Capture the cell that displays the provided text and extract its (x, y) central coordinate. 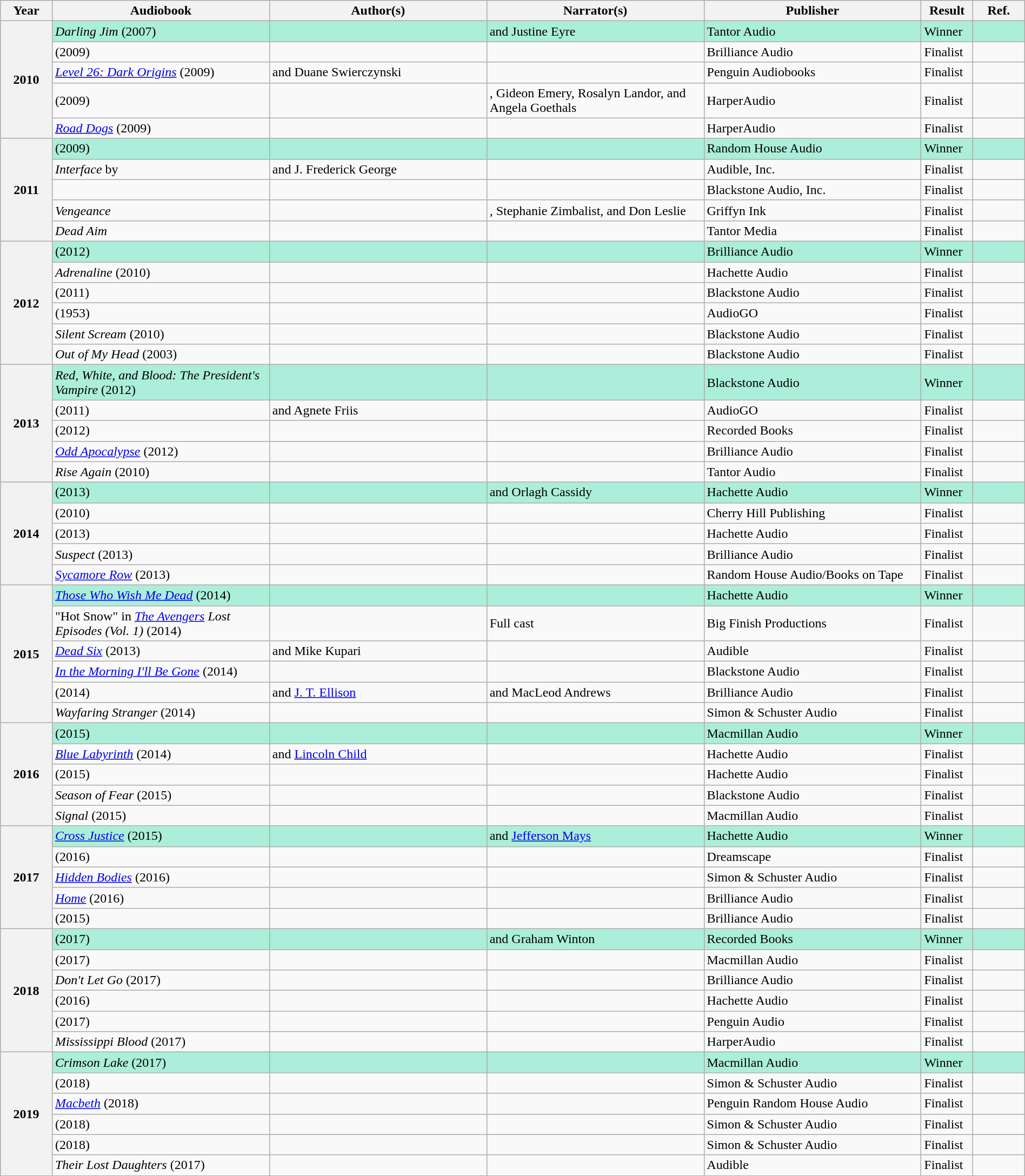
Griffyn Ink (813, 210)
Mississippi Blood (2017) (161, 1042)
Penguin Audiobooks (813, 72)
2017 (26, 877)
Vengeance (161, 210)
2010 (26, 80)
Sycamore Row (2013) (161, 574)
Out of My Head (2003) (161, 355)
and Lincoln Child (378, 754)
(2014) (161, 692)
, Gideon Emery, Rosalyn Landor, and Angela Goethals (595, 101)
Wayfaring Stranger (2014) (161, 713)
Rise Again (2010) (161, 472)
Cherry Hill Publishing (813, 513)
Odd Apocalypse (2012) (161, 451)
Random House Audio/Books on Tape (813, 574)
Home (2016) (161, 898)
Blackstone Audio, Inc. (813, 190)
2016 (26, 774)
Dead Six (2013) (161, 651)
Audible, Inc. (813, 169)
Don't Let Go (2017) (161, 980)
Penguin Audio (813, 1021)
Crimson Lake (2017) (161, 1063)
Dead Aim (161, 231)
Ref. (999, 11)
Adrenaline (2010) (161, 272)
Those Who Wish Me Dead (2014) (161, 595)
Dreamscape (813, 857)
2014 (26, 533)
and J. Frederick George (378, 169)
Macbeth (2018) (161, 1104)
Hidden Bodies (2016) (161, 877)
Narrator(s) (595, 11)
Random House Audio (813, 149)
and Agnete Friis (378, 410)
Blue Labyrinth (2014) (161, 754)
(1953) (161, 313)
"Hot Snow" in The Avengers Lost Episodes (Vol. 1) (2014) (161, 623)
Penguin Random House Audio (813, 1104)
and Duane Swierczynski (378, 72)
(2010) (161, 513)
and Orlagh Cassidy (595, 492)
Tantor Media (813, 231)
Full cast (595, 623)
Suspect (2013) (161, 554)
Cross Justice (2015) (161, 836)
Interface by (161, 169)
and MacLeod Andrews (595, 692)
Big Finish Productions (813, 623)
and Jefferson Mays (595, 836)
2018 (26, 990)
2015 (26, 654)
and Graham Winton (595, 939)
2011 (26, 190)
Author(s) (378, 11)
and J. T. Ellison (378, 692)
Darling Jim (2007) (161, 31)
Level 26: Dark Origins (2009) (161, 72)
Signal (2015) (161, 816)
Silent Scream (2010) (161, 334)
Road Dogs (2009) (161, 128)
Audiobook (161, 11)
Publisher (813, 11)
2019 (26, 1114)
Year (26, 11)
Result (947, 11)
Season of Fear (2015) (161, 795)
Red, White, and Blood: The President's Vampire (2012) (161, 383)
2013 (26, 424)
and Justine Eyre (595, 31)
In the Morning I'll Be Gone (2014) (161, 672)
Their Lost Daughters (2017) (161, 1165)
and Mike Kupari (378, 651)
2012 (26, 303)
, Stephanie Zimbalist, and Don Leslie (595, 210)
